Determine the (X, Y) coordinate at the center of the cell enclosing the given text.  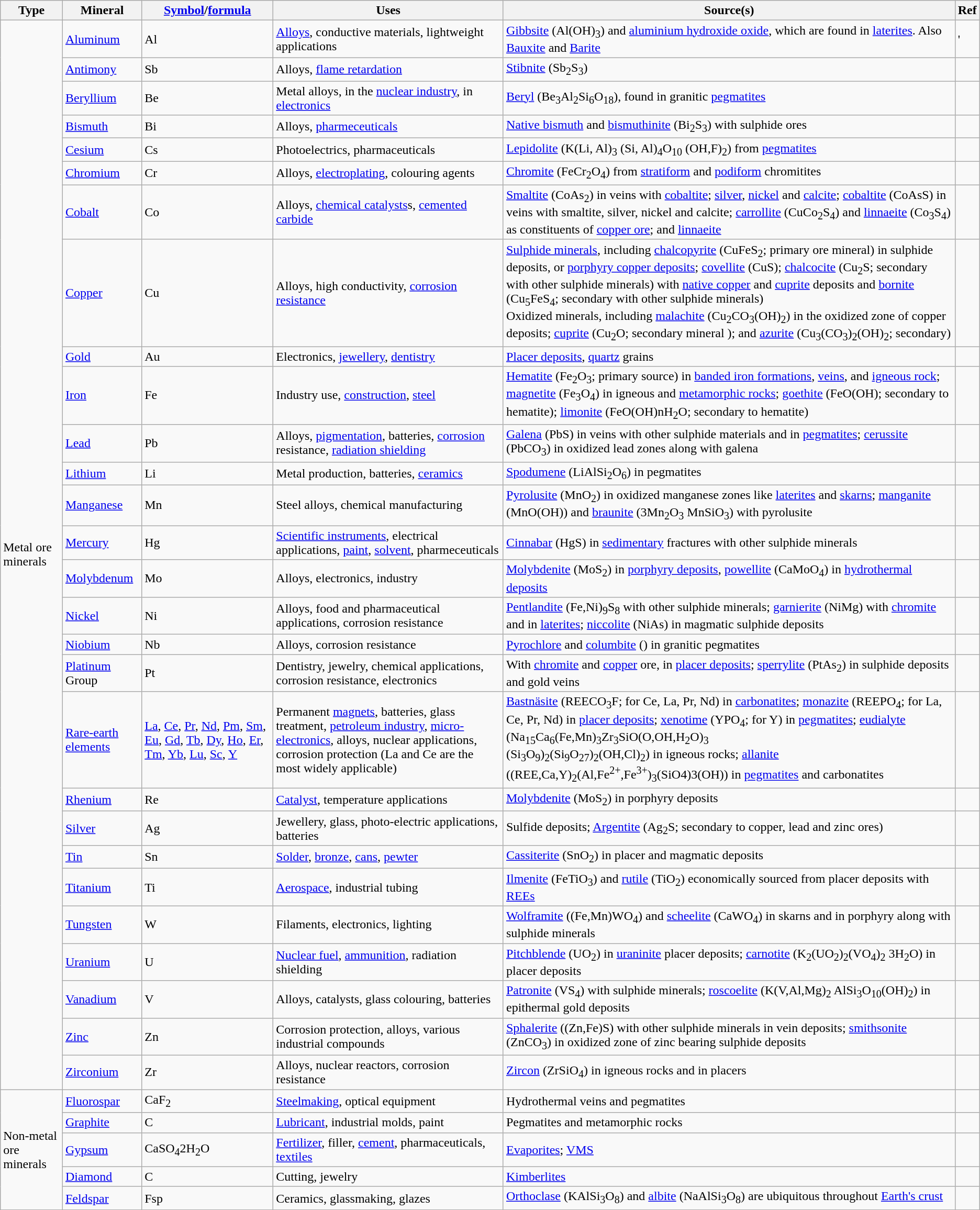
' (967, 39)
Aerospace, industrial tubing (388, 887)
Placer deposits, quartz grains (729, 357)
Alloys, flame retardation (388, 69)
Type (31, 10)
Re (207, 800)
Mineral (102, 10)
V (207, 999)
Tungsten (102, 925)
Photoelectrics, pharmaceuticals (388, 150)
Symbol/formula (207, 10)
Alloys, pigmentation, batteries, corrosion resistance, radiation shielding (388, 443)
Orthoclase (KAlSi3O8) and albite (NaAlSi3O8) are ubiquitous throughout Earth's crust (729, 1198)
Alloys, pharmeceuticals (388, 127)
Sulfide deposits; Argentite (Ag2S; secondary to copper, lead and zinc ores) (729, 828)
Lubricant, industrial molds, paint (388, 1123)
Pentlandite (Fe,Ni)9S8 with other sulphide minerals; garnierite (NiMg) with chromite and in laterites; niccolite (NiAs) in magmatic sulphide deposits (729, 616)
Scientific instruments, electrical applications, paint, solvent, pharmeceuticals (388, 542)
Steel alloys, chemical manufacturing (388, 505)
Beryl (Be3Al2Si6O18), found in granitic pegmatites (729, 97)
Gypsum (102, 1150)
Solder, bronze, cans, pewter (388, 857)
Non-metal ore minerals (31, 1150)
Bismuth (102, 127)
Industry use, construction, steel (388, 396)
Fsp (207, 1198)
Beryllium (102, 97)
Jewellery, glass, photo-electric applications, batteries (388, 828)
Li (207, 473)
Nb (207, 645)
Diamond (102, 1176)
Patronite (VS4) with sulphide minerals; roscoelite (K(V,Al,Mg)2 AlSi3O10(OH)2) in epithermal gold deposits (729, 999)
Gold (102, 357)
Catalyst, temperature applications (388, 800)
Copper (102, 293)
La, Ce, Pr, Nd, Pm, Sm, Eu, Gd, Tb, Dy, Ho, Er, Tm, Yb, Lu, Sc, Y (207, 740)
Al (207, 39)
Be (207, 97)
Nickel (102, 616)
Hg (207, 542)
Ni (207, 616)
Filaments, electronics, lighting (388, 925)
Vanadium (102, 999)
Metal ore minerals (31, 555)
Kimberlites (729, 1176)
Source(s) (729, 10)
Molybdenite (MoS2) in porphyry deposits (729, 800)
Co (207, 213)
Uranium (102, 962)
Pt (207, 673)
Cr (207, 173)
Molybdenum (102, 578)
Fertilizer, filler, cement, pharmaceuticals, textiles (388, 1150)
Ilmenite (FeTiO3) and rutile (TiO2) economically sourced from placer deposits with REEs (729, 887)
Platinum Group (102, 673)
Bi (207, 127)
CaSO42H2O (207, 1150)
Niobium (102, 645)
Uses (388, 10)
Cs (207, 150)
Lithium (102, 473)
Spodumene (LiAlSi2O6) in pegmatites (729, 473)
Galena (PbS) in veins with other sulphide materials and in pegmatites; cerussite (PbCO3) in oxidized lead zones along with galena (729, 443)
Zirconium (102, 1072)
Nuclear fuel, ammunition, radiation shielding (388, 962)
Cinnabar (HgS) in sedimentary fractures with other sulphide minerals (729, 542)
Stibnite (Sb2S3) (729, 69)
Native bismuth and bismuthinite (Bi2S3) with sulphide ores (729, 127)
Corrosion protection, alloys, various industrial compounds (388, 1037)
Electronics, jewellery, dentistry (388, 357)
Zinc (102, 1037)
U (207, 962)
Ag (207, 828)
Alloys, electronics, industry (388, 578)
Aluminum (102, 39)
Antimony (102, 69)
Titanium (102, 887)
Au (207, 357)
W (207, 925)
Zr (207, 1072)
Alloys, corrosion resistance (388, 645)
Lead (102, 443)
Mo (207, 578)
Metal alloys, in the nuclear industry, in electronics (388, 97)
Alloys, food and pharmaceutical applications, corrosion resistance (388, 616)
Evaporites; VMS (729, 1150)
Fe (207, 396)
Fluorospar (102, 1101)
Mercury (102, 542)
Alloys, nuclear reactors, corrosion resistance (388, 1072)
Zn (207, 1037)
Feldspar (102, 1198)
Cobalt (102, 213)
Pyrolusite (MnO2) in oxidized manganese zones like laterites and skarns; manganite (MnO(OH)) and braunite (3Mn2O3 MnSiO3) with pyrolusite (729, 505)
Sphalerite ((Zn,Fe)S) with other sulphide minerals in vein deposits; smithsonite (ZnCO3) in oxidized zone of zinc bearing sulphide deposits (729, 1037)
Molybdenite (MoS2) in porphyry deposits, powellite (CaMoO4) in hydrothermal deposits (729, 578)
Pitchblende (UO2) in uraninite placer deposits; carnotite (K2(UO2)2(VO4)2 3H2O) in placer deposits (729, 962)
Rhenium (102, 800)
Alloys, catalysts, glass colouring, batteries (388, 999)
Cassiterite (SnO2) in placer and magmatic deposits (729, 857)
Wolframite ((Fe,Mn)WO4) and scheelite (CaWO4) in skarns and in porphyry along with sulphide minerals (729, 925)
Ref (967, 10)
Tin (102, 857)
Rare-earth elements (102, 740)
Graphite (102, 1123)
Steelmaking, optical equipment (388, 1101)
Ti (207, 887)
Iron (102, 396)
Silver (102, 828)
Chromite (FeCr2O4) from stratiform and podiform chromitites (729, 173)
Cesium (102, 150)
Lepidolite (K(Li, Al)3 (Si, Al)4O10 (OH,F)2) from pegmatites (729, 150)
Mn (207, 505)
With chromite and copper ore, in placer deposits; sperrylite (PtAs2) in sulphide deposits and gold veins (729, 673)
Pyrochlore and columbite () in granitic pegmatites (729, 645)
Sn (207, 857)
Alloys, high conductivity, corrosion resistance (388, 293)
Dentistry, jewelry, chemical applications, corrosion resistance, electronics (388, 673)
Gibbsite (Al(OH)3) and aluminium hydroxide oxide, which are found in laterites. Also Bauxite and Barite (729, 39)
Pb (207, 443)
Metal production, batteries, ceramics (388, 473)
Cu (207, 293)
Cutting, jewelry (388, 1176)
CaF2 (207, 1101)
Alloys, electroplating, colouring agents (388, 173)
Zircon (ZrSiO4) in igneous rocks and in placers (729, 1072)
Chromium (102, 173)
Alloys, chemical catalystss, cemented carbide (388, 213)
Ceramics, glassmaking, glazes (388, 1198)
Hydrothermal veins and pegmatites (729, 1101)
Alloys, conductive materials, lightweight applications (388, 39)
Sb (207, 69)
Pegmatites and metamorphic rocks (729, 1123)
Manganese (102, 505)
